Identify which cell holds the provided text, then report its (x, y) central coordinate. 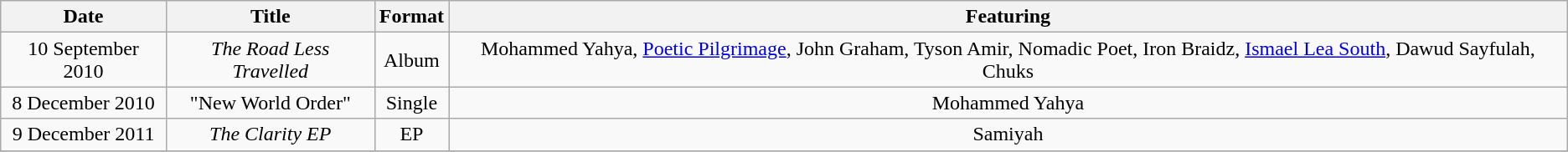
Format (411, 17)
8 December 2010 (84, 103)
The Road Less Travelled (270, 60)
10 September 2010 (84, 60)
The Clarity EP (270, 134)
Date (84, 17)
Featuring (1008, 17)
Samiyah (1008, 134)
Title (270, 17)
Mohammed Yahya, Poetic Pilgrimage, John Graham, Tyson Amir, Nomadic Poet, Iron Braidz, Ismael Lea South, Dawud Sayfulah, Chuks (1008, 60)
Album (411, 60)
9 December 2011 (84, 134)
"New World Order" (270, 103)
Single (411, 103)
Mohammed Yahya (1008, 103)
EP (411, 134)
